Return the (X, Y) coordinate for the center point of the cell that contains the specified text.  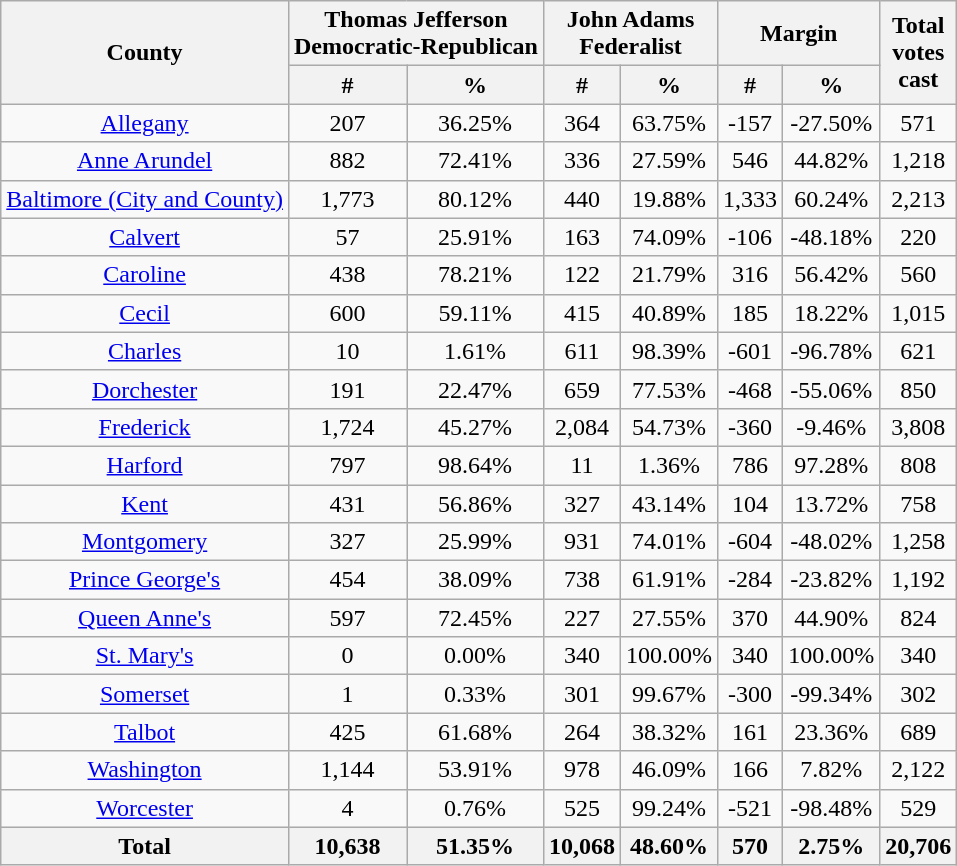
0.33% (476, 694)
98.39% (670, 351)
370 (750, 618)
36.25% (476, 123)
1.36% (670, 465)
336 (582, 161)
786 (750, 465)
Prince George's (145, 580)
438 (347, 275)
98.64% (476, 465)
Kent (145, 503)
Caroline (145, 275)
18.22% (832, 313)
-23.82% (832, 580)
611 (582, 351)
185 (750, 313)
Montgomery (145, 542)
1,333 (750, 199)
316 (750, 275)
77.53% (670, 389)
207 (347, 123)
St. Mary's (145, 656)
0 (347, 656)
Thomas JeffersonDemocratic-Republican (416, 34)
0.76% (476, 808)
-300 (750, 694)
415 (582, 313)
22.47% (476, 389)
808 (918, 465)
48.60% (670, 846)
302 (918, 694)
97.28% (832, 465)
220 (918, 237)
13.72% (832, 503)
824 (918, 618)
571 (918, 123)
John AdamsFederalist (630, 34)
850 (918, 389)
978 (582, 770)
600 (347, 313)
1,015 (918, 313)
27.59% (670, 161)
Calvert (145, 237)
56.86% (476, 503)
20,706 (918, 846)
74.09% (670, 237)
454 (347, 580)
1,144 (347, 770)
-360 (750, 427)
122 (582, 275)
931 (582, 542)
99.67% (670, 694)
25.99% (476, 542)
-468 (750, 389)
60.24% (832, 199)
63.75% (670, 123)
Frederick (145, 427)
74.01% (670, 542)
597 (347, 618)
546 (750, 161)
525 (582, 808)
21.79% (670, 275)
56.42% (832, 275)
80.12% (476, 199)
19.88% (670, 199)
689 (918, 732)
-96.78% (832, 351)
2,213 (918, 199)
3,808 (918, 427)
53.91% (476, 770)
45.27% (476, 427)
44.90% (832, 618)
431 (347, 503)
Margin (799, 34)
44.82% (832, 161)
Anne Arundel (145, 161)
51.35% (476, 846)
882 (347, 161)
264 (582, 732)
Totalvotescast (918, 52)
61.91% (670, 580)
Total (145, 846)
10,638 (347, 846)
Allegany (145, 123)
38.09% (476, 580)
1.61% (476, 351)
46.09% (670, 770)
59.11% (476, 313)
7.82% (832, 770)
166 (750, 770)
2,084 (582, 427)
364 (582, 123)
38.32% (670, 732)
27.55% (670, 618)
659 (582, 389)
560 (918, 275)
425 (347, 732)
301 (582, 694)
1,192 (918, 580)
227 (582, 618)
40.89% (670, 313)
163 (582, 237)
-284 (750, 580)
-601 (750, 351)
Baltimore (City and County) (145, 199)
738 (582, 580)
1,218 (918, 161)
570 (750, 846)
0.00% (476, 656)
61.68% (476, 732)
Queen Anne's (145, 618)
-48.02% (832, 542)
72.45% (476, 618)
-157 (750, 123)
529 (918, 808)
-106 (750, 237)
-27.50% (832, 123)
191 (347, 389)
2,122 (918, 770)
-9.46% (832, 427)
-48.18% (832, 237)
72.41% (476, 161)
440 (582, 199)
-521 (750, 808)
Washington (145, 770)
161 (750, 732)
23.36% (832, 732)
Worcester (145, 808)
Talbot (145, 732)
57 (347, 237)
Dorchester (145, 389)
758 (918, 503)
Charles (145, 351)
2.75% (832, 846)
54.73% (670, 427)
Somerset (145, 694)
10,068 (582, 846)
25.91% (476, 237)
797 (347, 465)
10 (347, 351)
4 (347, 808)
104 (750, 503)
11 (582, 465)
-99.34% (832, 694)
43.14% (670, 503)
-604 (750, 542)
-55.06% (832, 389)
1,258 (918, 542)
County (145, 52)
78.21% (476, 275)
Cecil (145, 313)
-98.48% (832, 808)
1,773 (347, 199)
1 (347, 694)
1,724 (347, 427)
621 (918, 351)
Harford (145, 465)
99.24% (670, 808)
